Scan for the cell matching the given text and deliver its [x, y] coordinate at center. 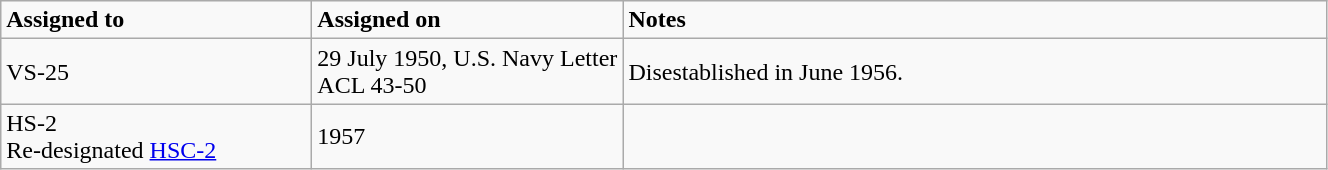
Assigned to [156, 20]
29 July 1950, U.S. Navy Letter ACL 43-50 [468, 72]
HS-2Re-designated HSC-2 [156, 136]
Disestablished in June 1956. [975, 72]
Assigned on [468, 20]
Notes [975, 20]
1957 [468, 136]
VS-25 [156, 72]
